Return the (X, Y) coordinate for the center point of the cell that contains the specified text.  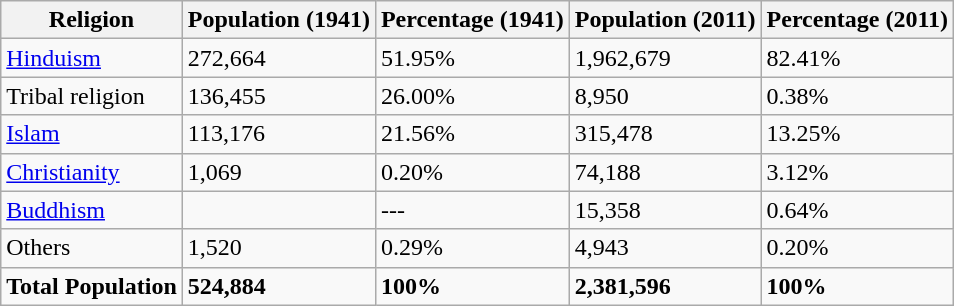
1,069 (278, 172)
1,962,679 (665, 58)
1,520 (278, 248)
--- (472, 210)
3.12% (858, 172)
113,176 (278, 134)
272,664 (278, 58)
Buddhism (92, 210)
51.95% (472, 58)
Percentage (2011) (858, 20)
0.29% (472, 248)
2,381,596 (665, 286)
15,358 (665, 210)
Tribal religion (92, 96)
524,884 (278, 286)
Hinduism (92, 58)
Percentage (1941) (472, 20)
74,188 (665, 172)
Population (2011) (665, 20)
82.41% (858, 58)
13.25% (858, 134)
Religion (92, 20)
0.64% (858, 210)
26.00% (472, 96)
Christianity (92, 172)
21.56% (472, 134)
315,478 (665, 134)
Others (92, 248)
Total Population (92, 286)
4,943 (665, 248)
Population (1941) (278, 20)
0.38% (858, 96)
Islam (92, 134)
8,950 (665, 96)
136,455 (278, 96)
